Detect which cell encompasses the target text, then output its (x, y) center coordinate. 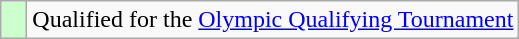
Qualified for the Olympic Qualifying Tournament (273, 20)
